From the cell containing the given text, extract its center point as (x, y) coordinate. 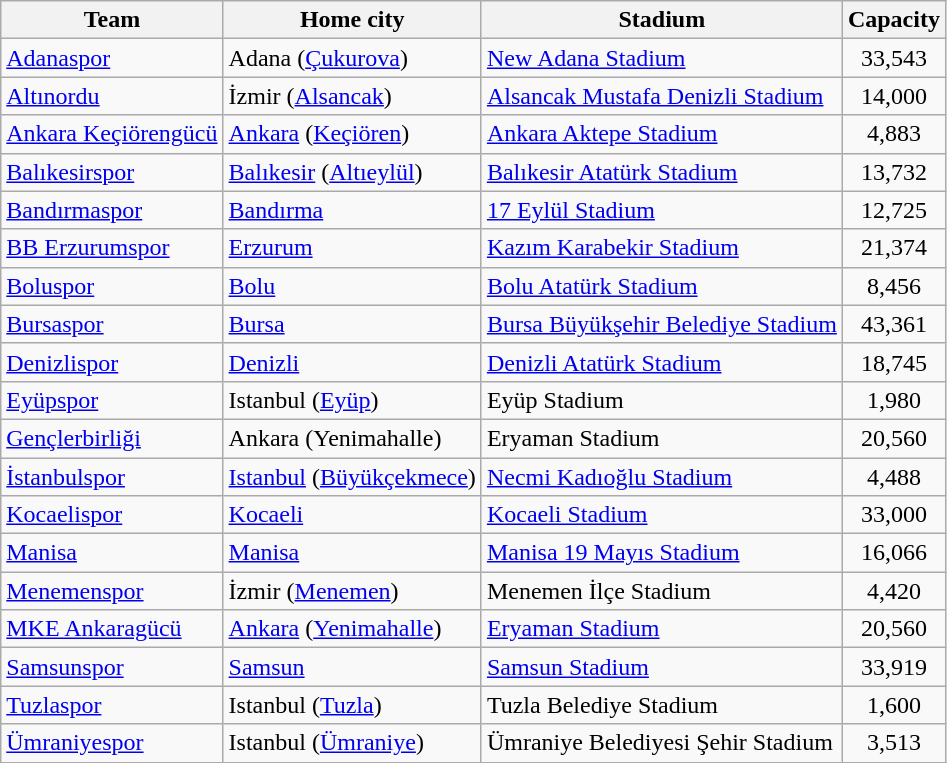
Balıkesir Atatürk Stadium (662, 172)
Bolu Atatürk Stadium (662, 286)
8,456 (894, 286)
Necmi Kadıoğlu Stadium (662, 477)
Kocaelispor (112, 515)
Ümraniye Belediyesi Şehir Stadium (662, 743)
Istanbul (Büyükçekmece) (352, 477)
Eyüp Stadium (662, 400)
Altınordu (112, 96)
3,513 (894, 743)
Boluspor (112, 286)
1,980 (894, 400)
Stadium (662, 20)
4,420 (894, 591)
21,374 (894, 248)
Ümraniyespor (112, 743)
Bursa (352, 324)
Menemen İlçe Stadium (662, 591)
MKE Ankaragücü (112, 629)
Adanaspor (112, 58)
İstanbulspor (112, 477)
Samsunspor (112, 667)
Erzurum (352, 248)
16,066 (894, 553)
Ankara (Keçiören) (352, 134)
Bandırmaspor (112, 210)
Alsancak Mustafa Denizli Stadium (662, 96)
18,745 (894, 362)
43,361 (894, 324)
Istanbul (Ümraniye) (352, 743)
4,488 (894, 477)
Ankara Keçiörengücü (112, 134)
33,000 (894, 515)
İzmir (Menemen) (352, 591)
Tuzla Belediye Stadium (662, 705)
Team (112, 20)
14,000 (894, 96)
Adana (Çukurova) (352, 58)
12,725 (894, 210)
Balıkesir (Altıeylül) (352, 172)
Menemenspor (112, 591)
Samsun Stadium (662, 667)
1,600 (894, 705)
Istanbul (Eyüp) (352, 400)
Capacity (894, 20)
BB Erzurumspor (112, 248)
4,883 (894, 134)
Home city (352, 20)
Kocaeli (352, 515)
Gençlerbirliği (112, 438)
Denizli Atatürk Stadium (662, 362)
Ankara Aktepe Stadium (662, 134)
Bandırma (352, 210)
33,543 (894, 58)
13,732 (894, 172)
Bolu (352, 286)
Tuzlaspor (112, 705)
Samsun (352, 667)
Bursaspor (112, 324)
Istanbul (Tuzla) (352, 705)
İzmir (Alsancak) (352, 96)
33,919 (894, 667)
Manisa 19 Mayıs Stadium (662, 553)
Denizlispor (112, 362)
Eyüpspor (112, 400)
Kazım Karabekir Stadium (662, 248)
17 Eylül Stadium (662, 210)
New Adana Stadium (662, 58)
Bursa Büyükşehir Belediye Stadium (662, 324)
Kocaeli Stadium (662, 515)
Denizli (352, 362)
Balıkesirspor (112, 172)
